Provide the [x, y] coordinate of the cell's center where the given text is located.  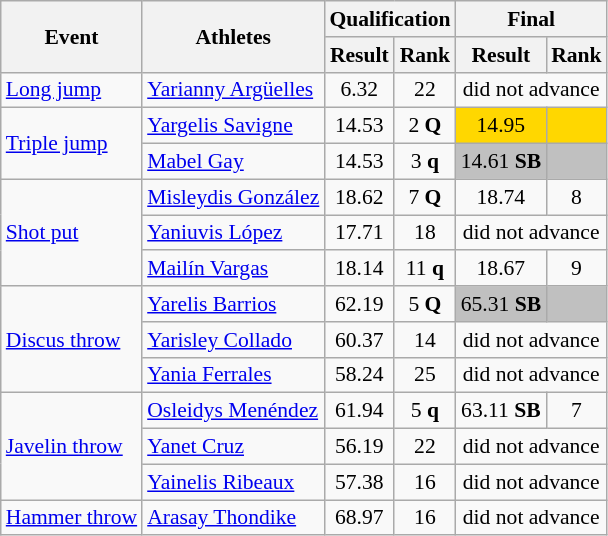
Javelin throw [72, 446]
Shot put [72, 232]
Yaniuvis López [233, 233]
Mailín Vargas [233, 269]
Final [532, 19]
Triple jump [72, 144]
Long jump [72, 90]
Hammer throw [72, 518]
25 [424, 375]
57.38 [359, 482]
Event [72, 36]
Yarelis Barrios [233, 304]
17.71 [359, 233]
14.95 [502, 126]
Yainelis Ribeaux [233, 482]
14.61 SB [502, 162]
Athletes [233, 36]
Yarisley Collado [233, 340]
Yarianny Argüelles [233, 90]
Yargelis Savigne [233, 126]
3 q [424, 162]
68.97 [359, 518]
Mabel Gay [233, 162]
5 q [424, 411]
8 [576, 197]
Misleydis González [233, 197]
18 [424, 233]
6.32 [359, 90]
14 [424, 340]
11 q [424, 269]
7 Q [424, 197]
7 [576, 411]
2 Q [424, 126]
Arasay Thondike [233, 518]
56.19 [359, 447]
18.67 [502, 269]
Yanet Cruz [233, 447]
18.14 [359, 269]
65.31 SB [502, 304]
58.24 [359, 375]
60.37 [359, 340]
Qualification [390, 19]
9 [576, 269]
Yania Ferrales [233, 375]
18.74 [502, 197]
Osleidys Menéndez [233, 411]
62.19 [359, 304]
61.94 [359, 411]
63.11 SB [502, 411]
Discus throw [72, 340]
18.62 [359, 197]
5 Q [424, 304]
